Determine the [x, y] coordinate at the center of the cell enclosing the given text.  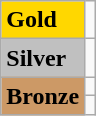
Silver [43, 58]
Bronze [43, 96]
Gold [43, 20]
